Return the [x, y] coordinate for the center point of the cell that contains the specified text.  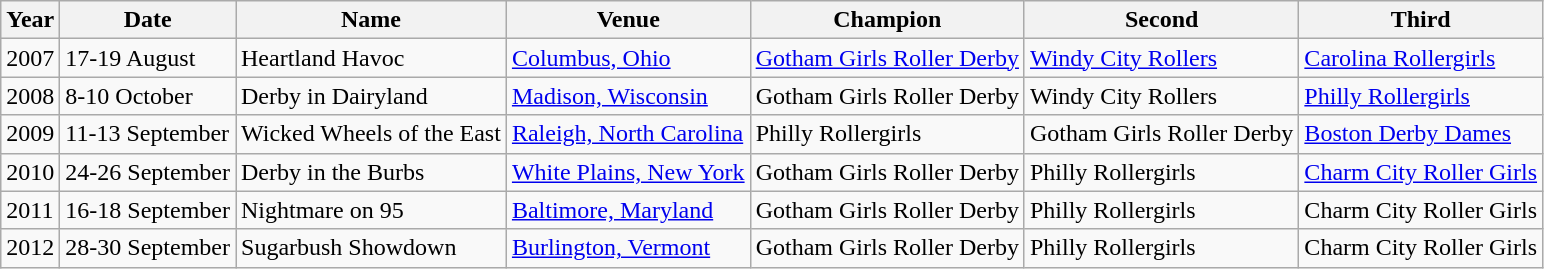
2008 [30, 96]
Third [1421, 20]
Madison, Wisconsin [628, 96]
Nightmare on 95 [372, 210]
Baltimore, Maryland [628, 210]
16-18 September [148, 210]
Second [1161, 20]
2012 [30, 248]
2009 [30, 134]
White Plains, New York [628, 172]
Carolina Rollergirls [1421, 58]
Year [30, 20]
Derby in Dairyland [372, 96]
Champion [887, 20]
28-30 September [148, 248]
Columbus, Ohio [628, 58]
Derby in the Burbs [372, 172]
11-13 September [148, 134]
Wicked Wheels of the East [372, 134]
Date [148, 20]
24-26 September [148, 172]
Burlington, Vermont [628, 248]
Name [372, 20]
Sugarbush Showdown [372, 248]
Boston Derby Dames [1421, 134]
2011 [30, 210]
Heartland Havoc [372, 58]
2010 [30, 172]
8-10 October [148, 96]
2007 [30, 58]
Raleigh, North Carolina [628, 134]
Venue [628, 20]
17-19 August [148, 58]
